Extract the (x, y) coordinate from the center of the cell holding the provided text.  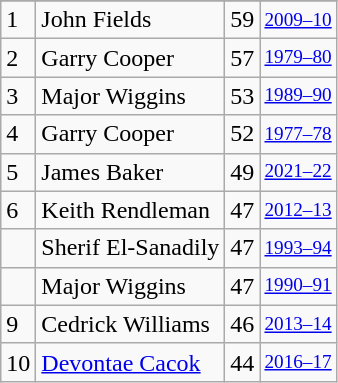
2016–17 (298, 362)
1990–91 (298, 286)
James Baker (130, 172)
6 (18, 210)
52 (242, 134)
2009–10 (298, 20)
5 (18, 172)
2021–22 (298, 172)
John Fields (130, 20)
10 (18, 362)
1 (18, 20)
44 (242, 362)
46 (242, 324)
1979–80 (298, 58)
Keith Rendleman (130, 210)
2013–14 (298, 324)
Sherif El-Sanadily (130, 248)
9 (18, 324)
2 (18, 58)
2012–13 (298, 210)
Devontae Cacok (130, 362)
4 (18, 134)
1989–90 (298, 96)
57 (242, 58)
3 (18, 96)
1993–94 (298, 248)
49 (242, 172)
53 (242, 96)
1977–78 (298, 134)
59 (242, 20)
Cedrick Williams (130, 324)
